Return [x, y] of the center of cell containing provided text 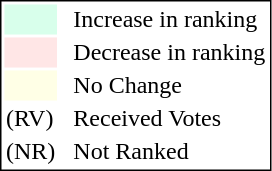
Increase in ranking [170, 19]
(RV) [30, 119]
Decrease in ranking [170, 53]
Received Votes [170, 119]
Not Ranked [170, 151]
(NR) [30, 151]
No Change [170, 85]
